Scan for the cell matching the given text and deliver its (x, y) coordinate at center. 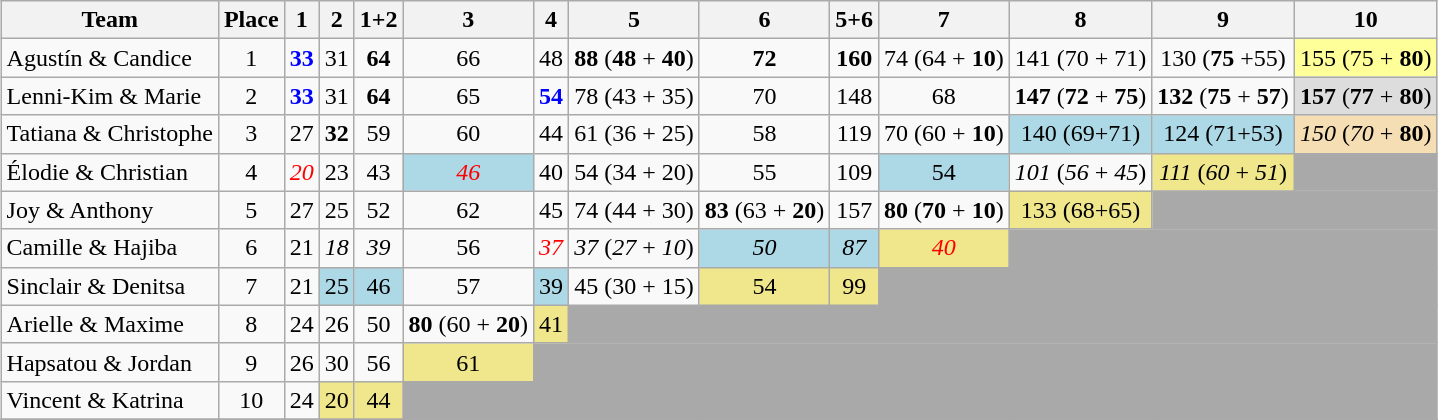
157 (854, 210)
1+2 (378, 20)
Sinclair & Denitsa (110, 286)
68 (944, 96)
Arielle & Maxime (110, 324)
87 (854, 248)
72 (764, 58)
140 (69+71) (1080, 134)
132 (75 + 57) (1224, 96)
43 (378, 172)
148 (854, 96)
Hapsatou & Jordan (110, 362)
141 (70 + 71) (1080, 58)
52 (378, 210)
130 (75 +55) (1224, 58)
Place (251, 20)
119 (854, 134)
Tatiana & Christophe (110, 134)
61 (468, 362)
Élodie & Christian (110, 172)
80 (60 + 20) (468, 324)
99 (854, 286)
78 (43 + 35) (634, 96)
18 (336, 248)
74 (44 + 30) (634, 210)
48 (552, 58)
32 (336, 134)
57 (468, 286)
Camille & Hajiba (110, 248)
150 (70 + 80) (1366, 134)
45 (30 + 15) (634, 286)
30 (336, 362)
54 (34 + 20) (634, 172)
5+6 (854, 20)
83 (63 + 20) (764, 210)
70 (764, 96)
65 (468, 96)
23 (336, 172)
111 (60 + 51) (1224, 172)
59 (378, 134)
88 (48 + 40) (634, 58)
160 (854, 58)
Vincent & Katrina (110, 400)
124 (71+53) (1224, 134)
Lenni-Kim & Marie (110, 96)
Joy & Anthony (110, 210)
80 (70 + 10) (944, 210)
66 (468, 58)
61 (36 + 25) (634, 134)
70 (60 + 10) (944, 134)
74 (64 + 10) (944, 58)
147 (72 + 75) (1080, 96)
101 (56 + 45) (1080, 172)
Team (110, 20)
45 (552, 210)
133 (68+65) (1080, 210)
41 (552, 324)
37 (552, 248)
58 (764, 134)
Agustín & Candice (110, 58)
55 (764, 172)
109 (854, 172)
155 (75 + 80) (1366, 58)
60 (468, 134)
157 (77 + 80) (1366, 96)
62 (468, 210)
37 (27 + 10) (634, 248)
